Determine the [x, y] coordinate at the center of the cell enclosing the given text.  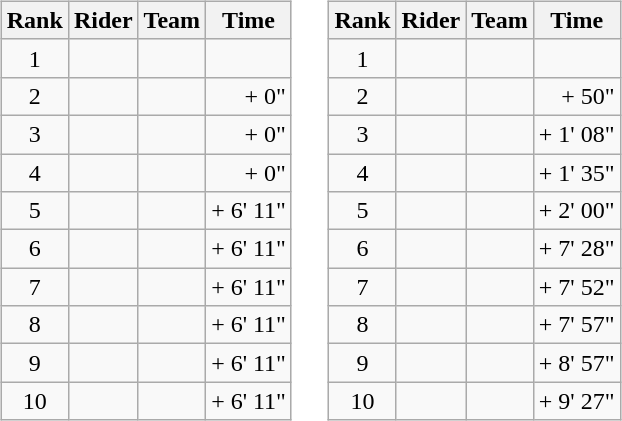
+ 50" [576, 96]
+ 9' 27" [576, 401]
+ 1' 35" [576, 173]
+ 7' 52" [576, 287]
+ 1' 08" [576, 134]
+ 8' 57" [576, 363]
+ 2' 00" [576, 211]
+ 7' 28" [576, 249]
+ 7' 57" [576, 325]
